Pinpoint the cell where the given text exists, returning its (x, y) midpoint coordinate. 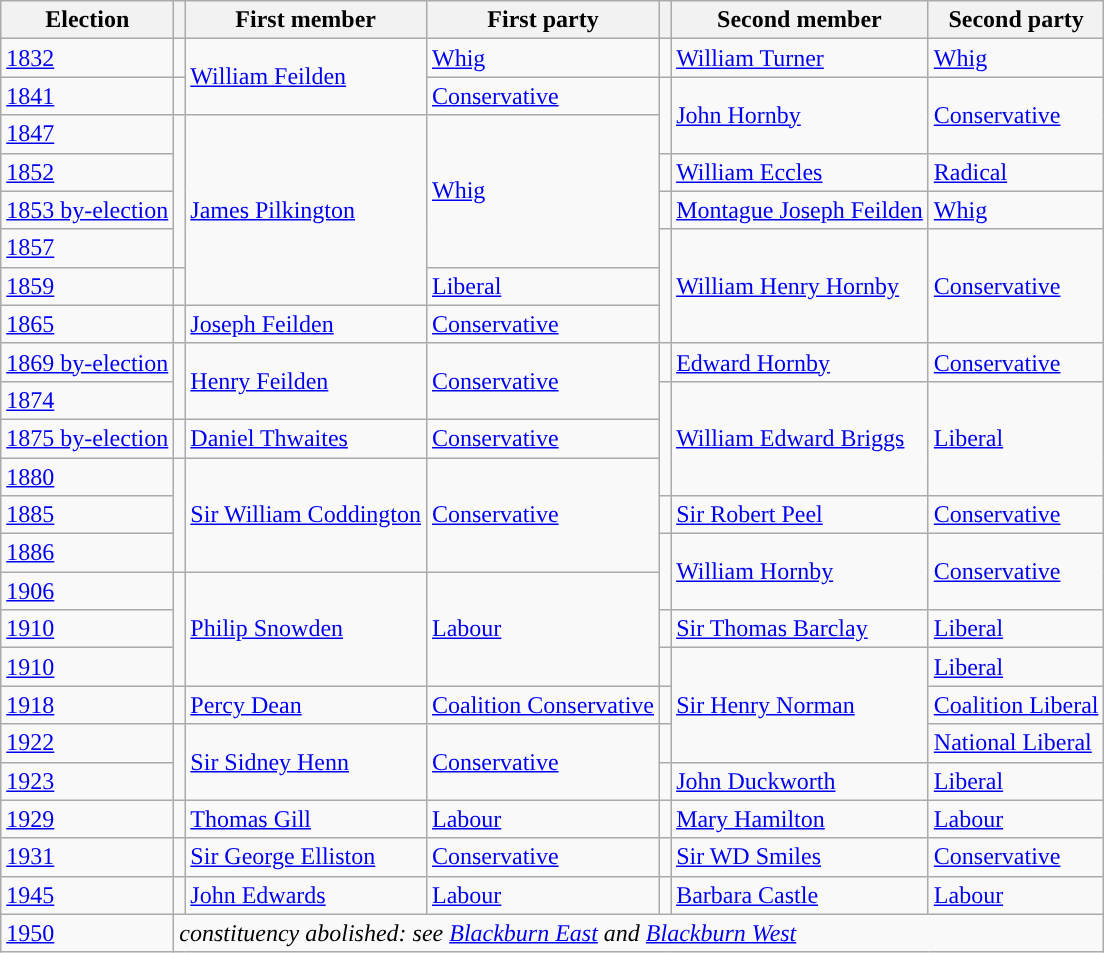
1929 (88, 819)
Thomas Gill (306, 819)
First party (542, 20)
Henry Feilden (306, 381)
1880 (88, 477)
Coalition Conservative (542, 705)
constituency abolished: see Blackburn East and Blackburn West (639, 933)
Edward Hornby (800, 362)
1859 (88, 286)
Sir William Coddington (306, 515)
Second member (800, 20)
Sir Robert Peel (800, 515)
1852 (88, 172)
1847 (88, 134)
Sir Henry Norman (800, 705)
William Edward Briggs (800, 438)
John Hornby (800, 115)
Sir Thomas Barclay (800, 629)
1865 (88, 324)
1950 (88, 933)
1832 (88, 58)
Mary Hamilton (800, 819)
1841 (88, 96)
John Duckworth (800, 781)
1918 (88, 705)
William Henry Hornby (800, 286)
Sir George Elliston (306, 857)
Philip Snowden (306, 629)
1922 (88, 743)
Barbara Castle (800, 895)
John Edwards (306, 895)
1869 by-election (88, 362)
1931 (88, 857)
Sir WD Smiles (800, 857)
Second party (1016, 20)
William Feilden (306, 77)
James Pilkington (306, 210)
1853 by-election (88, 210)
1906 (88, 591)
National Liberal (1016, 743)
William Hornby (800, 572)
Montague Joseph Feilden (800, 210)
1886 (88, 553)
Daniel Thwaites (306, 438)
William Eccles (800, 172)
1945 (88, 895)
Joseph Feilden (306, 324)
Radical (1016, 172)
Percy Dean (306, 705)
Election (88, 20)
1875 by-election (88, 438)
1885 (88, 515)
1923 (88, 781)
William Turner (800, 58)
1874 (88, 400)
First member (306, 20)
Coalition Liberal (1016, 705)
Sir Sidney Henn (306, 762)
1857 (88, 248)
